Find where the given text appears and provide that cell's center as (X, Y) coordinate. 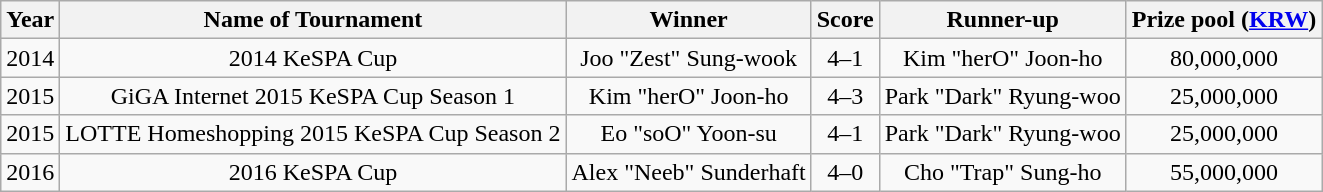
Score (845, 20)
LOTTE Homeshopping 2015 KeSPA Cup Season 2 (313, 134)
2014 (30, 58)
Joo "Zest" Sung-wook (688, 58)
4–0 (845, 172)
Winner (688, 20)
Name of Tournament (313, 20)
Cho "Trap" Sung-ho (1002, 172)
4–3 (845, 96)
GiGA Internet 2015 KeSPA Cup Season 1 (313, 96)
Runner-up (1002, 20)
2014 KeSPA Cup (313, 58)
2016 KeSPA Cup (313, 172)
80,000,000 (1224, 58)
Prize pool (KRW) (1224, 20)
Year (30, 20)
2016 (30, 172)
55,000,000 (1224, 172)
Eo "soO" Yoon-su (688, 134)
Alex "Neeb" Sunderhaft (688, 172)
